Scan for the cell matching the given text and deliver its (X, Y) coordinate at center. 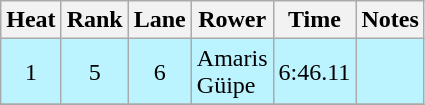
Heat (31, 20)
Lane (160, 20)
6 (160, 72)
AmarisGüipe (232, 72)
5 (94, 72)
Time (314, 20)
Notes (390, 20)
Rower (232, 20)
6:46.11 (314, 72)
1 (31, 72)
Rank (94, 20)
